Return (X, Y) of the center of cell containing provided text 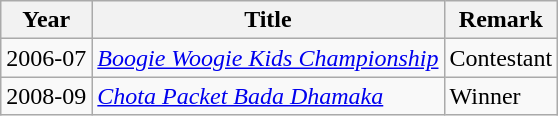
Winner (501, 96)
Remark (501, 20)
Title (268, 20)
Boogie Woogie Kids Championship (268, 58)
2008-09 (46, 96)
Year (46, 20)
Chota Packet Bada Dhamaka (268, 96)
Contestant (501, 58)
2006-07 (46, 58)
